Determine the (x, y) coordinate at the center of the cell enclosing the given text.  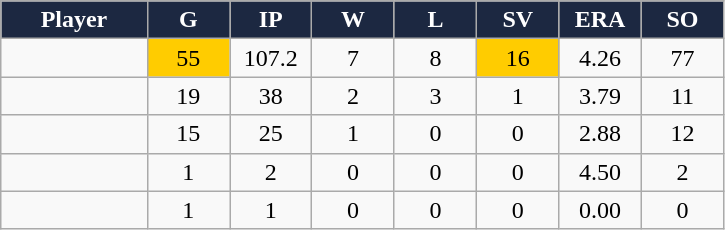
0.00 (600, 210)
3.79 (600, 96)
15 (188, 134)
107.2 (271, 58)
16 (518, 58)
G (188, 20)
19 (188, 96)
W (353, 20)
3 (435, 96)
Player (74, 20)
77 (682, 58)
8 (435, 58)
38 (271, 96)
SO (682, 20)
4.26 (600, 58)
4.50 (600, 172)
55 (188, 58)
SV (518, 20)
12 (682, 134)
25 (271, 134)
11 (682, 96)
L (435, 20)
2.88 (600, 134)
IP (271, 20)
ERA (600, 20)
7 (353, 58)
